Output the (X, Y) coordinate of the center of the cell containing the given text.  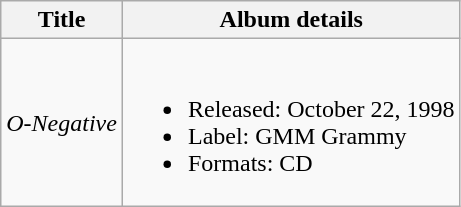
Title (62, 20)
O-Negative (62, 122)
Released: October 22, 1998Label: GMM GrammyFormats: CD (291, 122)
Album details (291, 20)
